Extract the [x, y] coordinate from the center of the cell holding the provided text.  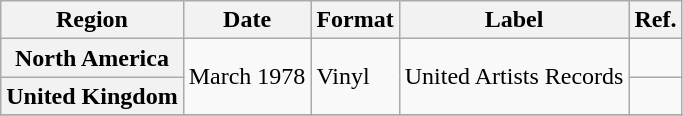
United Artists Records [514, 77]
United Kingdom [92, 96]
March 1978 [247, 77]
Label [514, 20]
Ref. [656, 20]
Vinyl [355, 77]
Format [355, 20]
Date [247, 20]
North America [92, 58]
Region [92, 20]
